Pinpoint the cell where the given text exists, returning its [X, Y] midpoint coordinate. 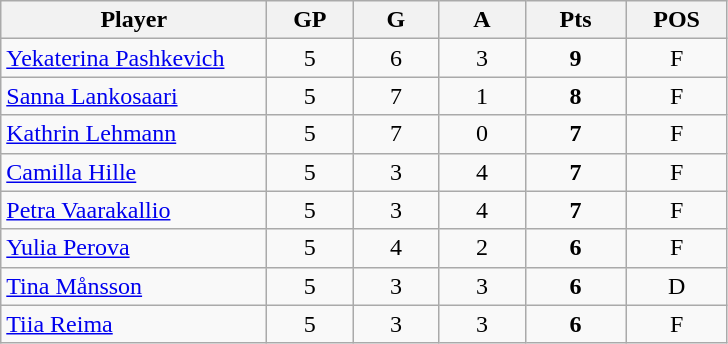
0 [482, 134]
GP [310, 20]
Pts [576, 20]
Tina Månsson [134, 286]
1 [482, 96]
POS [676, 20]
Camilla Hille [134, 172]
D [676, 286]
Yekaterina Pashkevich [134, 58]
A [482, 20]
G [396, 20]
Player [134, 20]
Tiia Reima [134, 324]
Sanna Lankosaari [134, 96]
9 [576, 58]
Yulia Perova [134, 248]
8 [576, 96]
2 [482, 248]
Kathrin Lehmann [134, 134]
Petra Vaarakallio [134, 210]
